Identify which cell holds the provided text, then report its [x, y] central coordinate. 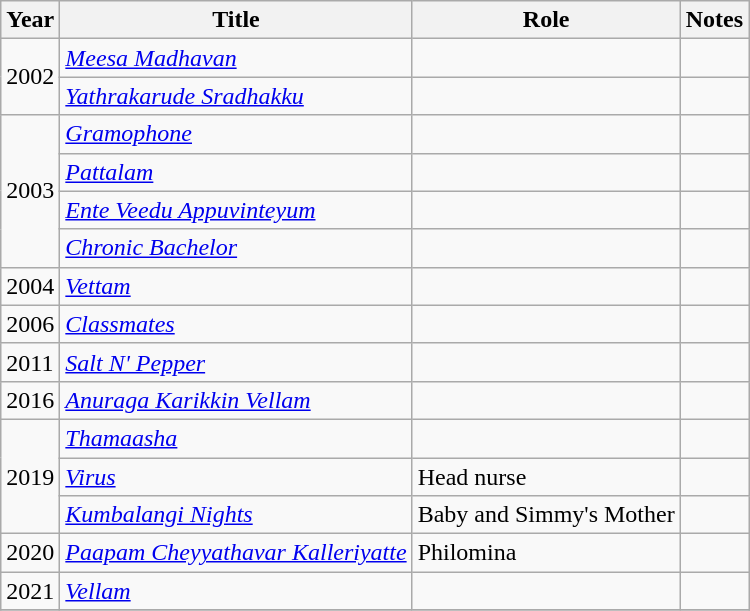
Vettam [236, 286]
Yathrakarude Sradhakku [236, 96]
2002 [30, 77]
Salt N' Pepper [236, 362]
Kumbalangi Nights [236, 515]
Notes [714, 20]
Baby and Simmy's Mother [546, 515]
Gramophone [236, 134]
Head nurse [546, 477]
Philomina [546, 553]
2021 [30, 591]
2004 [30, 286]
Paapam Cheyyathavar Kalleriyatte [236, 553]
Anuraga Karikkin Vellam [236, 400]
2019 [30, 476]
Classmates [236, 324]
Role [546, 20]
2003 [30, 191]
Vellam [236, 591]
Virus [236, 477]
Meesa Madhavan [236, 58]
Pattalam [236, 172]
2016 [30, 400]
Thamaasha [236, 438]
2020 [30, 553]
2006 [30, 324]
Title [236, 20]
Year [30, 20]
Ente Veedu Appuvinteyum [236, 210]
2011 [30, 362]
Chronic Bachelor [236, 248]
